Pinpoint the cell where the given text exists, returning its [X, Y] midpoint coordinate. 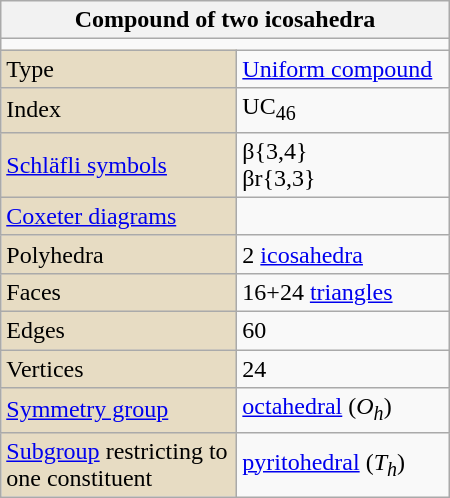
Coxeter diagrams [119, 216]
Symmetry group [119, 410]
Schläfli symbols [119, 164]
Edges [119, 331]
24 [343, 369]
Polyhedra [119, 254]
pyritohedral (Th) [343, 464]
Vertices [119, 369]
β{3,4}βr{3,3} [343, 164]
UC46 [343, 110]
Uniform compound [343, 69]
Subgroup restricting to one constituent [119, 464]
2 icosahedra [343, 254]
16+24 triangles [343, 292]
Faces [119, 292]
Type [119, 69]
Compound of two icosahedra [225, 20]
60 [343, 331]
Index [119, 110]
octahedral (Oh) [343, 410]
